Provide the (X, Y) coordinate of the cell's center where the given text is located.  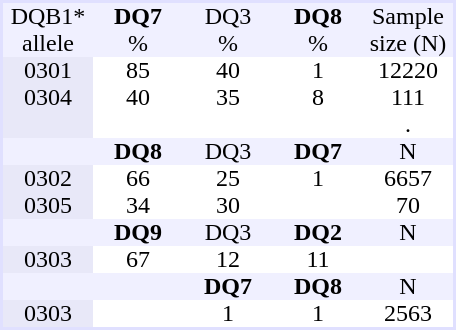
70 (408, 206)
allele (48, 44)
0302 (48, 178)
. (408, 124)
0304 (48, 98)
67 (138, 260)
2563 (408, 314)
66 (138, 178)
111 (408, 98)
85 (138, 70)
size (N) (408, 44)
25 (228, 178)
8 (318, 98)
Sample (408, 16)
0305 (48, 206)
DQ2 (318, 232)
12220 (408, 70)
11 (318, 260)
34 (138, 206)
30 (228, 206)
6657 (408, 178)
DQ9 (138, 232)
0301 (48, 70)
35 (228, 98)
DQB1* (48, 16)
12 (228, 260)
